From the cell containing the given text, extract its center point as (X, Y) coordinate. 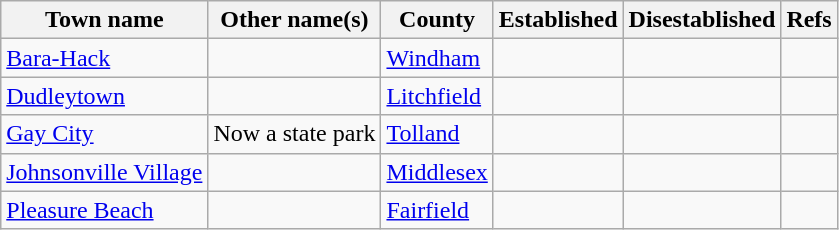
Windham (437, 58)
Middlesex (437, 172)
Pleasure Beach (104, 210)
Established (558, 20)
Fairfield (437, 210)
Other name(s) (294, 20)
Tolland (437, 134)
Refs (809, 20)
Now a state park (294, 134)
County (437, 20)
Johnsonville Village (104, 172)
Gay City (104, 134)
Town name (104, 20)
Bara-Hack (104, 58)
Dudleytown (104, 96)
Litchfield (437, 96)
Disestablished (702, 20)
